Capture the cell that displays the provided text and extract its (X, Y) central coordinate. 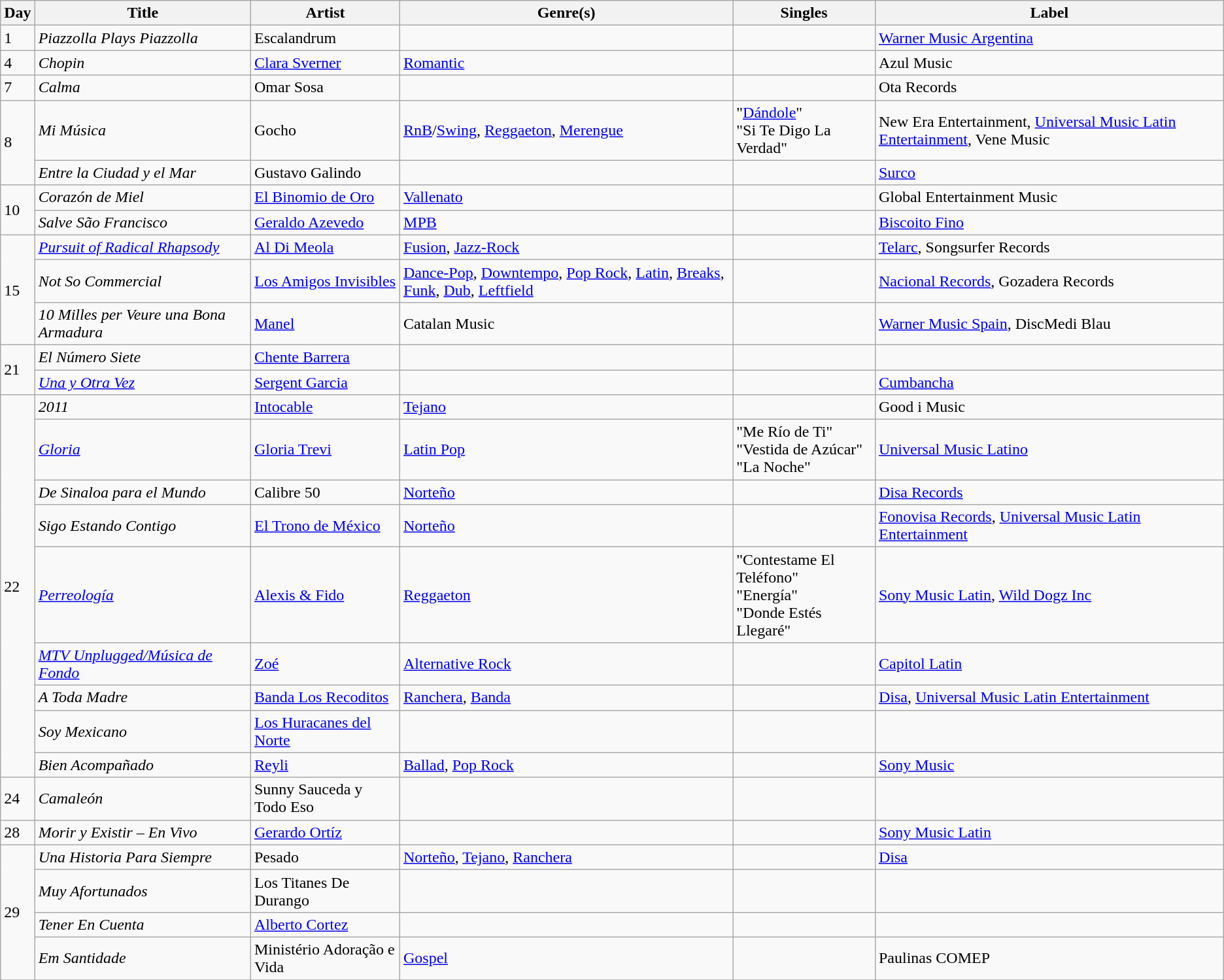
Calibre 50 (325, 492)
Norteño, Tejano, Ranchera (566, 857)
Banda Los Recoditos (325, 698)
24 (18, 799)
Global Entertainment Music (1049, 197)
Capitol Latin (1049, 664)
Manel (325, 323)
Salve São Francisco (143, 222)
El Trono de México (325, 526)
Zoé (325, 664)
21 (18, 369)
Gospel (566, 958)
2011 (143, 407)
Cumbancha (1049, 382)
Perreología (143, 595)
Muy Afortunados (143, 890)
Tejano (566, 407)
15 (18, 290)
Disa Records (1049, 492)
10 Milles per Veure una Bona Armadura (143, 323)
Entre la Ciudad y el Mar (143, 173)
Sigo Estando Contigo (143, 526)
Intocable (325, 407)
Nacional Records, Gozadera Records (1049, 281)
Soy Mexicano (143, 731)
Los Huracanes del Norte (325, 731)
Alternative Rock (566, 664)
Piazzolla Plays Piazzolla (143, 38)
Corazón de Miel (143, 197)
Sony Music (1049, 765)
"Contestame El Teléfono""Energía""Donde Estés Llegaré" (804, 595)
Escalandrum (325, 38)
Biscoito Fino (1049, 222)
Sony Music Latin, Wild Dogz Inc (1049, 595)
Los Amigos Invisibles (325, 281)
Alexis & Fido (325, 595)
Ministério Adoração e Vida (325, 958)
Gerardo Ortíz (325, 832)
8 (18, 143)
Calma (143, 88)
Sergent Garcia (325, 382)
7 (18, 88)
Sony Music Latin (1049, 832)
Label (1049, 13)
MTV Unplugged/Música de Fondo (143, 664)
Chopin (143, 63)
Ranchera, Banda (566, 698)
Telarc, Songsurfer Records (1049, 247)
Warner Music Argentina (1049, 38)
A Toda Madre (143, 698)
Catalan Music (566, 323)
10 (18, 210)
Romantic (566, 63)
Latin Pop (566, 450)
Ota Records (1049, 88)
Tener En Cuenta (143, 924)
Genre(s) (566, 13)
El Número Siete (143, 357)
Gustavo Galindo (325, 173)
Pursuit of Radical Rhapsody (143, 247)
Mi Música (143, 130)
Camaleón (143, 799)
4 (18, 63)
Omar Sosa (325, 88)
Reyli (325, 765)
Ballad, Pop Rock (566, 765)
Title (143, 13)
29 (18, 912)
Good i Music (1049, 407)
Alberto Cortez (325, 924)
"Dándole""Si Te Digo La Verdad" (804, 130)
Fusion, Jazz-Rock (566, 247)
Warner Music Spain, DiscMedi Blau (1049, 323)
MPB (566, 222)
28 (18, 832)
RnB/Swing, Reggaeton, Merengue (566, 130)
Disa, Universal Music Latin Entertainment (1049, 698)
Gloria Trevi (325, 450)
22 (18, 586)
Surco (1049, 173)
Vallenato (566, 197)
Not So Commercial (143, 281)
Bien Acompañado (143, 765)
Reggaeton (566, 595)
New Era Entertainment, Universal Music Latin Entertainment, Vene Music (1049, 130)
Los Titanes De Durango (325, 890)
Singles (804, 13)
Chente Barrera (325, 357)
Al Di Meola (325, 247)
Gocho (325, 130)
Universal Music Latino (1049, 450)
1 (18, 38)
Paulinas COMEP (1049, 958)
Morir y Existir – En Vivo (143, 832)
Gloria (143, 450)
Sunny Sauceda y Todo Eso (325, 799)
Geraldo Azevedo (325, 222)
"Me Río de Ti""Vestida de Azúcar""La Noche" (804, 450)
El Binomio de Oro (325, 197)
Fonovisa Records, Universal Music Latin Entertainment (1049, 526)
De Sinaloa para el Mundo (143, 492)
Day (18, 13)
Una Historia Para Siempre (143, 857)
Una y Otra Vez (143, 382)
Disa (1049, 857)
Artist (325, 13)
Azul Music (1049, 63)
Em Santidade (143, 958)
Dance-Pop, Downtempo, Pop Rock, Latin, Breaks, Funk, Dub, Leftfield (566, 281)
Pesado (325, 857)
Clara Sverner (325, 63)
